Provide the (X, Y) coordinate of the cell's center where the given text is located.  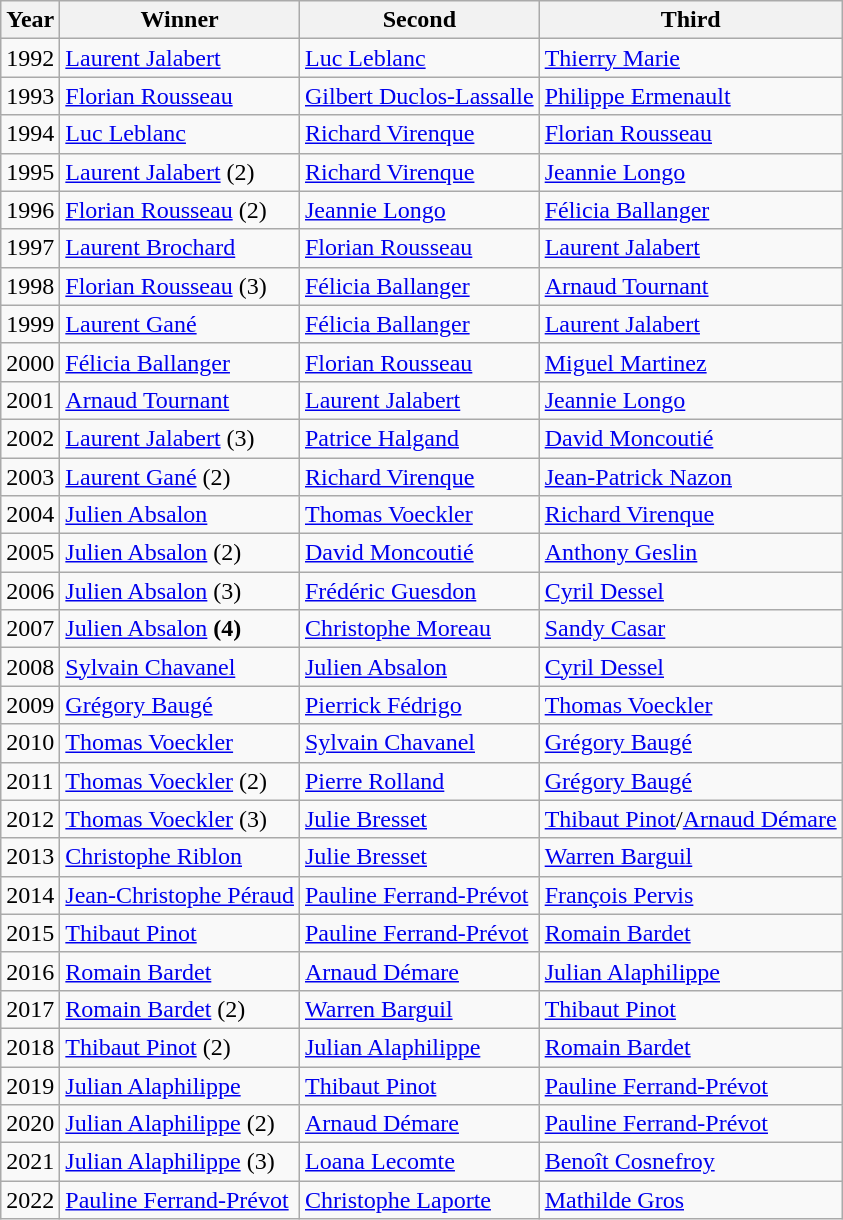
Julien Absalon (3) (180, 591)
Julien Absalon (2) (180, 553)
Pierrick Fédrigo (419, 705)
2009 (30, 705)
Christophe Moreau (419, 629)
Thomas Voeckler (2) (180, 781)
1997 (30, 248)
2005 (30, 553)
Sandy Casar (690, 629)
2013 (30, 857)
Florian Rousseau (2) (180, 210)
Third (690, 20)
Christophe Riblon (180, 857)
2020 (30, 1124)
1999 (30, 324)
Jean-Patrick Nazon (690, 477)
Thibaut Pinot/Arnaud Démare (690, 819)
Laurent Jalabert (3) (180, 438)
2015 (30, 933)
2007 (30, 629)
2022 (30, 1200)
François Pervis (690, 895)
Thierry Marie (690, 58)
2016 (30, 971)
Laurent Jalabert (2) (180, 172)
2019 (30, 1085)
Frédéric Guesdon (419, 591)
2010 (30, 743)
Anthony Geslin (690, 553)
Gilbert Duclos-Lassalle (419, 96)
Mathilde Gros (690, 1200)
Thibaut Pinot (2) (180, 1047)
Julien Absalon (4) (180, 629)
2004 (30, 515)
Christophe Laporte (419, 1200)
2021 (30, 1162)
Laurent Gané (180, 324)
2001 (30, 400)
1993 (30, 96)
Laurent Gané (2) (180, 477)
2011 (30, 781)
Miguel Martinez (690, 362)
Julian Alaphilippe (3) (180, 1162)
1994 (30, 134)
Winner (180, 20)
Romain Bardet (2) (180, 1009)
Florian Rousseau (3) (180, 286)
Thomas Voeckler (3) (180, 819)
1992 (30, 58)
Julian Alaphilippe (2) (180, 1124)
1998 (30, 286)
2002 (30, 438)
Year (30, 20)
Patrice Halgand (419, 438)
2008 (30, 667)
Laurent Brochard (180, 248)
2006 (30, 591)
Philippe Ermenault (690, 96)
Loana Lecomte (419, 1162)
1995 (30, 172)
2003 (30, 477)
2012 (30, 819)
2017 (30, 1009)
Second (419, 20)
2018 (30, 1047)
2000 (30, 362)
2014 (30, 895)
Pierre Rolland (419, 781)
Jean-Christophe Péraud (180, 895)
Benoît Cosnefroy (690, 1162)
1996 (30, 210)
